Locate the cell with the specified text and output its [X, Y] center coordinate. 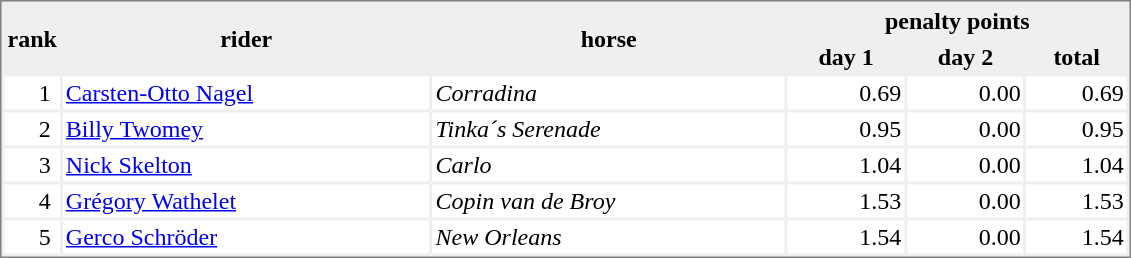
Gerco Schröder [246, 236]
horse [609, 38]
3 [32, 164]
Copin van de Broy [609, 200]
total [1077, 56]
1 [32, 92]
Carlo [609, 164]
5 [32, 236]
rank [32, 38]
Carsten-Otto Nagel [246, 92]
Nick Skelton [246, 164]
penalty points [958, 20]
Tinka´s Serenade [609, 128]
Grégory Wathelet [246, 200]
4 [32, 200]
New Orleans [609, 236]
day 2 [965, 56]
Billy Twomey [246, 128]
Corradina [609, 92]
rider [246, 38]
2 [32, 128]
day 1 [846, 56]
